Extract the [x, y] coordinate from the center of the cell holding the provided text.  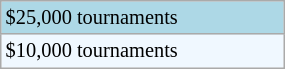
$25,000 tournaments [142, 17]
$10,000 tournaments [142, 51]
